Return (X, Y) of the center of cell containing provided text 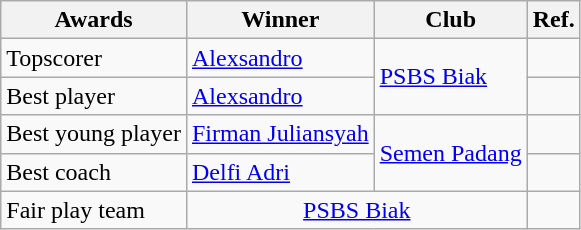
Club (450, 20)
Semen Padang (450, 153)
Best young player (94, 134)
Best player (94, 96)
Firman Juliansyah (280, 134)
Delfi Adri (280, 172)
Fair play team (94, 210)
Ref. (554, 20)
Awards (94, 20)
Best coach (94, 172)
Topscorer (94, 58)
Winner (280, 20)
